From the cell containing the given text, extract its center point as (x, y) coordinate. 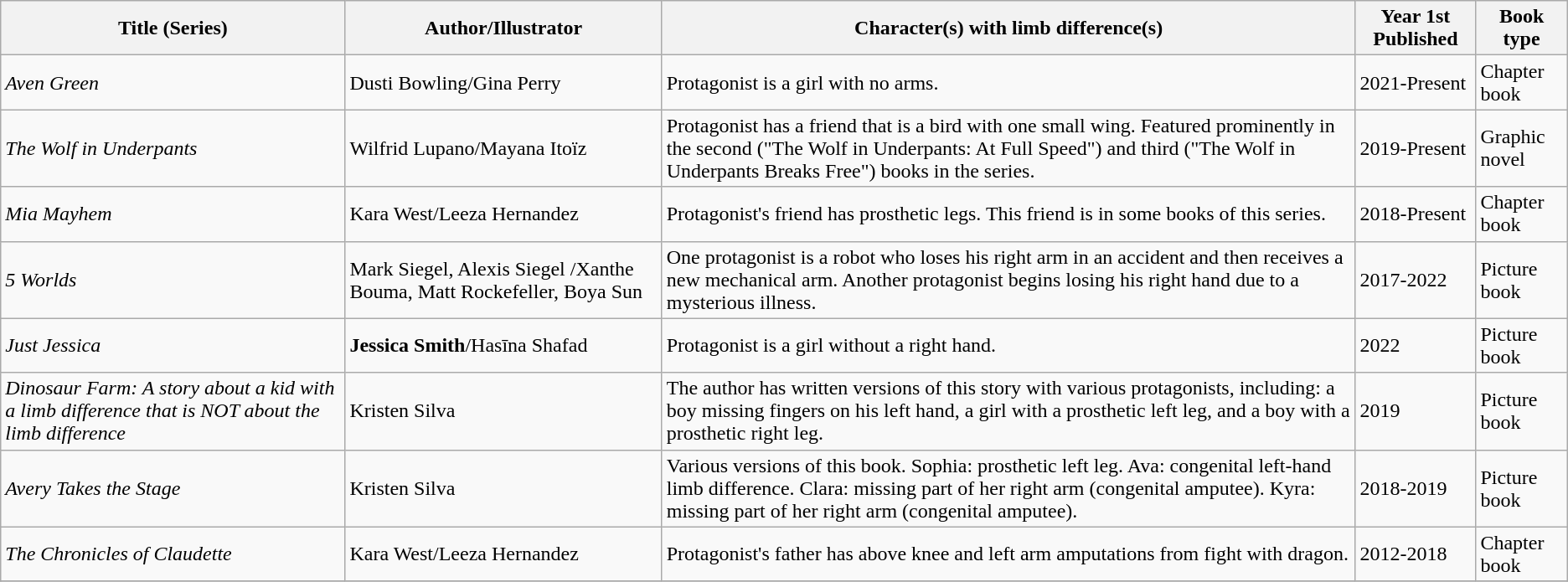
Character(s) with limb difference(s) (1008, 28)
2012-2018 (1416, 554)
Aven Green (173, 82)
Year 1st Published (1416, 28)
Wilfrid Lupano/Mayana Itoïz (503, 148)
Dinosaur Farm: A story about a kid with a limb difference that is NOT about the limb difference (173, 411)
Protagonist is a girl without a right hand. (1008, 345)
Protagonist is a girl with no arms. (1008, 82)
2018-Present (1416, 214)
The Chronicles of Claudette (173, 554)
2017-2022 (1416, 280)
Protagonist's friend has prosthetic legs. This friend is in some books of this series. (1008, 214)
Mark Siegel, Alexis Siegel /Xanthe Bouma, Matt Rockefeller, Boya Sun (503, 280)
Author/Illustrator (503, 28)
Mia Mayhem (173, 214)
Avery Takes the Stage (173, 488)
Graphic novel (1521, 148)
Title (Series) (173, 28)
Protagonist's father has above knee and left arm amputations from fight with dragon. (1008, 554)
2022 (1416, 345)
Just Jessica (173, 345)
The Wolf in Underpants (173, 148)
2019 (1416, 411)
Dusti Bowling/Gina Perry (503, 82)
2021-Present (1416, 82)
5 Worlds (173, 280)
2018-2019 (1416, 488)
Jessica Smith/Hasīna Shafad (503, 345)
Book type (1521, 28)
2019-Present (1416, 148)
